From the cell containing the given text, extract its center point as (X, Y) coordinate. 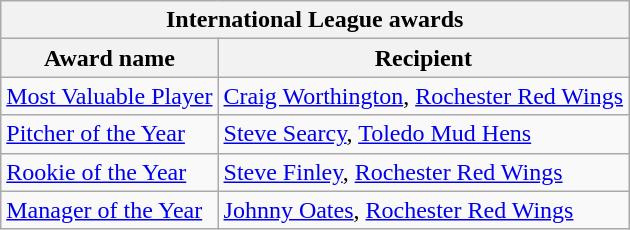
Craig Worthington, Rochester Red Wings (424, 96)
Award name (110, 58)
Manager of the Year (110, 210)
Recipient (424, 58)
International League awards (315, 20)
Most Valuable Player (110, 96)
Johnny Oates, Rochester Red Wings (424, 210)
Pitcher of the Year (110, 134)
Steve Finley, Rochester Red Wings (424, 172)
Steve Searcy, Toledo Mud Hens (424, 134)
Rookie of the Year (110, 172)
